Find where the given text appears and provide that cell's center as [x, y] coordinate. 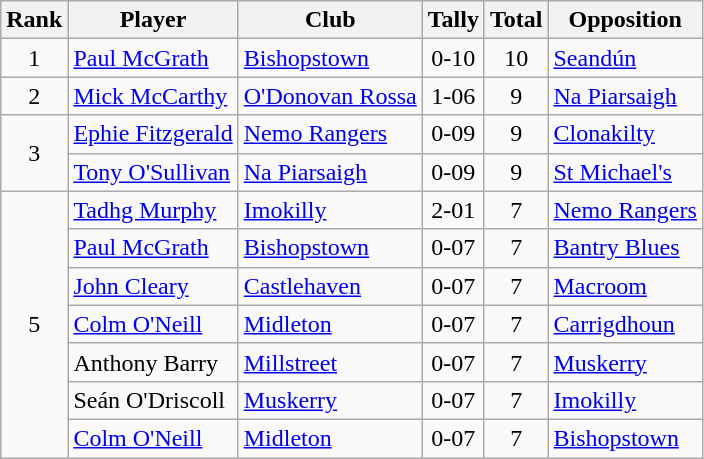
O'Donovan Rossa [330, 96]
John Cleary [153, 286]
1 [34, 58]
Opposition [625, 20]
Ephie Fitzgerald [153, 134]
1-06 [453, 96]
Club [330, 20]
Macroom [625, 286]
Player [153, 20]
St Michael's [625, 172]
Clonakilty [625, 134]
10 [516, 58]
Mick McCarthy [153, 96]
Bantry Blues [625, 248]
Castlehaven [330, 286]
Rank [34, 20]
Tadhg Murphy [153, 210]
3 [34, 153]
Seandún [625, 58]
Anthony Barry [153, 362]
Tony O'Sullivan [153, 172]
5 [34, 324]
Seán O'Driscoll [153, 400]
Carrigdhoun [625, 324]
2-01 [453, 210]
Millstreet [330, 362]
Total [516, 20]
0-10 [453, 58]
Tally [453, 20]
2 [34, 96]
